Determine the [X, Y] coordinate at the center of the cell enclosing the given text.  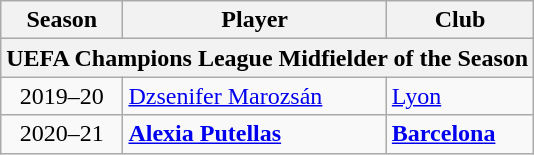
2019–20 [62, 96]
Lyon [460, 96]
UEFA Champions League Midfielder of the Season [268, 58]
Club [460, 20]
Barcelona [460, 134]
Alexia Putellas [254, 134]
Season [62, 20]
Dzsenifer Marozsán [254, 96]
2020–21 [62, 134]
Player [254, 20]
